Identify which cell holds the provided text, then report its (x, y) central coordinate. 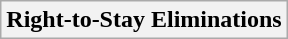
Right-to-Stay Eliminations (144, 20)
